Provide the [X, Y] coordinate of the cell's center where the given text is located.  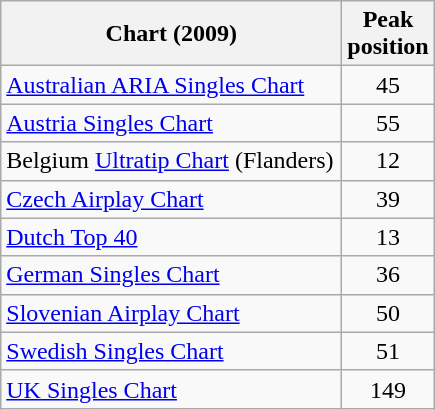
Slovenian Airplay Chart [172, 313]
Austria Singles Chart [172, 123]
Peakposition [388, 34]
149 [388, 389]
German Singles Chart [172, 275]
Czech Airplay Chart [172, 199]
Swedish Singles Chart [172, 351]
13 [388, 237]
45 [388, 85]
36 [388, 275]
Australian ARIA Singles Chart [172, 85]
50 [388, 313]
55 [388, 123]
Chart (2009) [172, 34]
Belgium Ultratip Chart (Flanders) [172, 161]
39 [388, 199]
Dutch Top 40 [172, 237]
51 [388, 351]
12 [388, 161]
UK Singles Chart [172, 389]
